Provide the (x, y) coordinate of the cell's center where the given text is located.  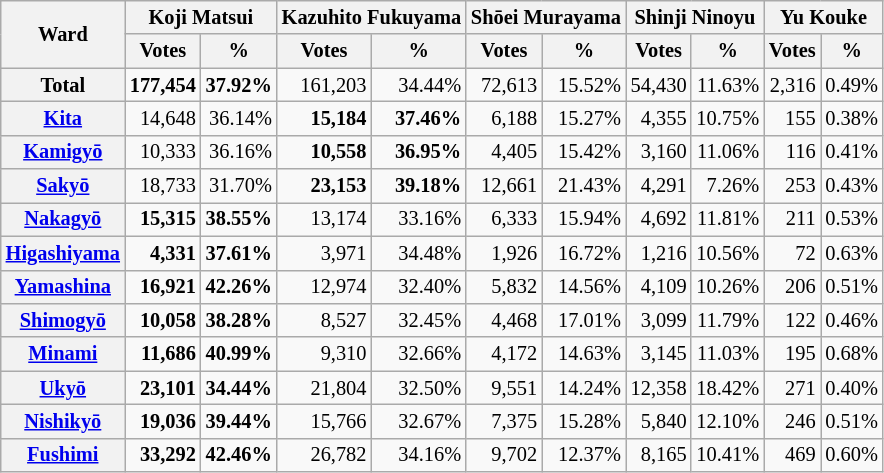
39.18% (418, 186)
36.95% (418, 152)
37.61% (239, 253)
0.49% (851, 85)
32.67% (418, 421)
11.06% (728, 152)
Shōei Murayama (546, 17)
4,109 (659, 287)
12,974 (324, 287)
Ukyō (63, 388)
15.27% (584, 118)
0.53% (851, 219)
23,101 (163, 388)
34.16% (418, 455)
155 (792, 118)
Yu Kouke (824, 17)
122 (792, 320)
7.26% (728, 186)
36.16% (239, 152)
37.92% (239, 85)
26,782 (324, 455)
9,310 (324, 354)
15.28% (584, 421)
Kamigyō (63, 152)
3,971 (324, 253)
10,333 (163, 152)
4,355 (659, 118)
32.50% (418, 388)
3,160 (659, 152)
211 (792, 219)
1,216 (659, 253)
Kazuhito Fukuyama (372, 17)
Nakagyō (63, 219)
31.70% (239, 186)
0.60% (851, 455)
11.81% (728, 219)
15.42% (584, 152)
Higashiyama (63, 253)
15,766 (324, 421)
4,405 (504, 152)
14.24% (584, 388)
11.79% (728, 320)
10,558 (324, 152)
32.40% (418, 287)
5,840 (659, 421)
8,165 (659, 455)
72,613 (504, 85)
5,832 (504, 287)
15,315 (163, 219)
16,921 (163, 287)
18,733 (163, 186)
0.40% (851, 388)
12.10% (728, 421)
Fushimi (63, 455)
9,702 (504, 455)
0.68% (851, 354)
Minami (63, 354)
8,527 (324, 320)
21.43% (584, 186)
0.63% (851, 253)
10,058 (163, 320)
4,468 (504, 320)
10.26% (728, 287)
3,145 (659, 354)
246 (792, 421)
Sakyō (63, 186)
6,333 (504, 219)
7,375 (504, 421)
Shinji Ninoyu (695, 17)
15.52% (584, 85)
33,292 (163, 455)
38.28% (239, 320)
14,648 (163, 118)
38.55% (239, 219)
12,358 (659, 388)
54,430 (659, 85)
Shimogyō (63, 320)
1,926 (504, 253)
37.46% (418, 118)
4,291 (659, 186)
34.48% (418, 253)
177,454 (163, 85)
469 (792, 455)
32.45% (418, 320)
Kita (63, 118)
11,686 (163, 354)
2,316 (792, 85)
Total (63, 85)
10.41% (728, 455)
195 (792, 354)
Ward (63, 34)
161,203 (324, 85)
4,692 (659, 219)
36.14% (239, 118)
Yamashina (63, 287)
14.56% (584, 287)
0.43% (851, 186)
17.01% (584, 320)
40.99% (239, 354)
4,172 (504, 354)
21,804 (324, 388)
11.63% (728, 85)
206 (792, 287)
15,184 (324, 118)
33.16% (418, 219)
4,331 (163, 253)
0.41% (851, 152)
10.75% (728, 118)
32.66% (418, 354)
72 (792, 253)
11.03% (728, 354)
42.46% (239, 455)
18.42% (728, 388)
Koji Matsui (201, 17)
23,153 (324, 186)
12.37% (584, 455)
39.44% (239, 421)
10.56% (728, 253)
12,661 (504, 186)
6,188 (504, 118)
9,551 (504, 388)
0.38% (851, 118)
271 (792, 388)
3,099 (659, 320)
116 (792, 152)
42.26% (239, 287)
14.63% (584, 354)
13,174 (324, 219)
Nishikyō (63, 421)
15.94% (584, 219)
16.72% (584, 253)
253 (792, 186)
0.46% (851, 320)
19,036 (163, 421)
